Provide the [X, Y] coordinate of the cell's center where the given text is located.  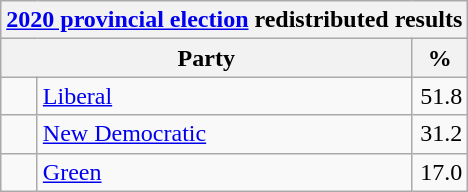
Green [224, 172]
% [440, 58]
New Democratic [224, 134]
Liberal [224, 96]
2020 provincial election redistributed results [234, 20]
17.0 [440, 172]
Party [206, 58]
51.8 [440, 96]
31.2 [440, 134]
